Pinpoint the cell where the given text exists, returning its (X, Y) midpoint coordinate. 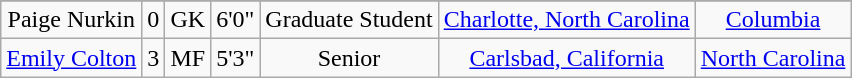
Columbia (773, 20)
3 (154, 58)
Charlotte, North Carolina (566, 20)
Senior (349, 58)
GK (188, 20)
0 (154, 20)
MF (188, 58)
6'0" (236, 20)
Emily Colton (72, 58)
Carlsbad, California (566, 58)
Paige Nurkin (72, 20)
5'3" (236, 58)
Graduate Student (349, 20)
North Carolina (773, 58)
